Output the (X, Y) coordinate of the center of the cell containing the given text.  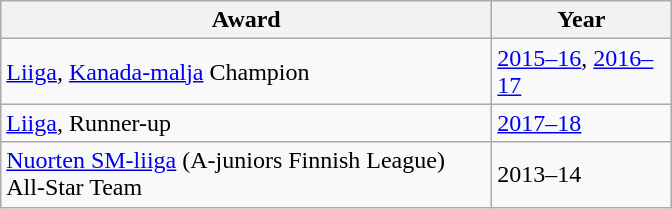
Liiga, Runner-up (246, 123)
2013–14 (582, 174)
Nuorten SM-liiga (A-juniors Finnish League) All-Star Team (246, 174)
Liiga, Kanada-malja Champion (246, 72)
2017–18 (582, 123)
Award (246, 20)
2015–16, 2016–17 (582, 72)
Year (582, 20)
